Scan for the cell matching the given text and deliver its (X, Y) coordinate at center. 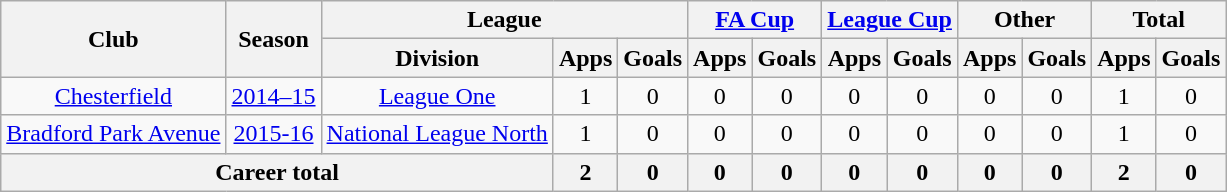
League (504, 20)
National League North (437, 134)
Chesterfield (114, 96)
Total (1159, 20)
League Cup (890, 20)
League One (437, 96)
Bradford Park Avenue (114, 134)
Division (437, 58)
FA Cup (755, 20)
2015-16 (274, 134)
2014–15 (274, 96)
Career total (278, 172)
Club (114, 39)
Other (1024, 20)
Season (274, 39)
